Extract the (x, y) coordinate from the center of the cell holding the provided text.  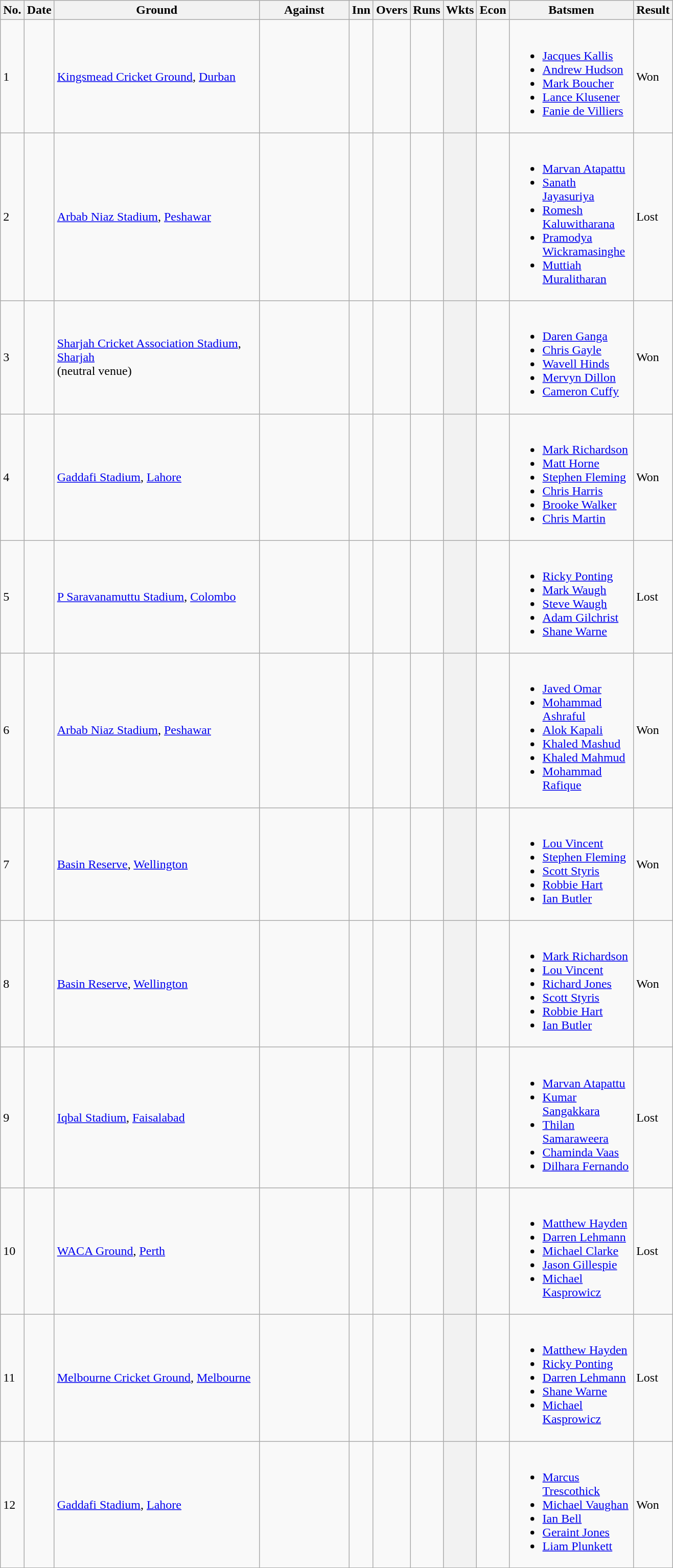
Jacques KallisAndrew HudsonMark BoucherLance KlusenerFanie de Villiers (571, 77)
Melbourne Cricket Ground, Melbourne (156, 1377)
Ricky PontingMark WaughSteve WaughAdam GilchristShane Warne (571, 597)
7 (12, 864)
11 (12, 1377)
4 (12, 477)
Marcus TrescothickMichael VaughanIan BellGeraint JonesLiam Plunkett (571, 1505)
Lou VincentStephen FlemingScott StyrisRobbie HartIan Butler (571, 864)
Marvan AtapattuKumar SangakkaraThilan SamaraweeraChaminda VaasDilhara Fernando (571, 1118)
Wkts (460, 10)
12 (12, 1505)
10 (12, 1251)
Against (304, 10)
No. (12, 10)
Econ (493, 10)
Result (653, 10)
2 (12, 217)
WACA Ground, Perth (156, 1251)
Daren GangaChris GayleWavell HindsMervyn DillonCameron Cuffy (571, 358)
Inn (361, 10)
5 (12, 597)
Runs (427, 10)
Marvan AtapattuSanath JayasuriyaRomesh KaluwitharanaPramodya WickramasingheMuttiah Muralitharan (571, 217)
P Saravanamuttu Stadium, Colombo (156, 597)
Javed OmarMohammad AshrafulAlok KapaliKhaled MashudKhaled MahmudMohammad Rafique (571, 730)
Mark RichardsonMatt HorneStephen FlemingChris HarrisBrooke WalkerChris Martin (571, 477)
9 (12, 1118)
Batsmen (571, 10)
Mark RichardsonLou VincentRichard JonesScott StyrisRobbie HartIan Butler (571, 984)
Iqbal Stadium, Faisalabad (156, 1118)
Ground (156, 10)
Sharjah Cricket Association Stadium, Sharjah(neutral venue) (156, 358)
Matthew HaydenDarren LehmannMichael ClarkeJason GillespieMichael Kasprowicz (571, 1251)
6 (12, 730)
Kingsmead Cricket Ground, Durban (156, 77)
Overs (391, 10)
8 (12, 984)
1 (12, 77)
3 (12, 358)
Matthew HaydenRicky PontingDarren LehmannShane WarneMichael Kasprowicz (571, 1377)
Date (39, 10)
